Locate the cell with the specified text and output its [x, y] center coordinate. 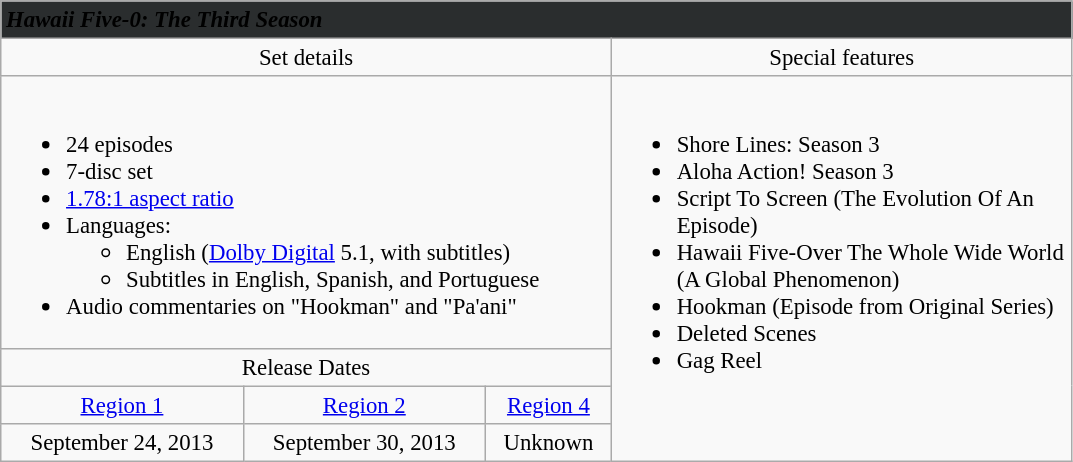
Unknown [548, 442]
Release Dates [306, 367]
September 30, 2013 [364, 442]
Region 1 [122, 405]
September 24, 2013 [122, 442]
Region 4 [548, 405]
Region 2 [364, 405]
Special features [842, 58]
Hawaii Five-0: The Third Season [536, 20]
Set details [306, 58]
